Detect which cell encompasses the target text, then output its (x, y) center coordinate. 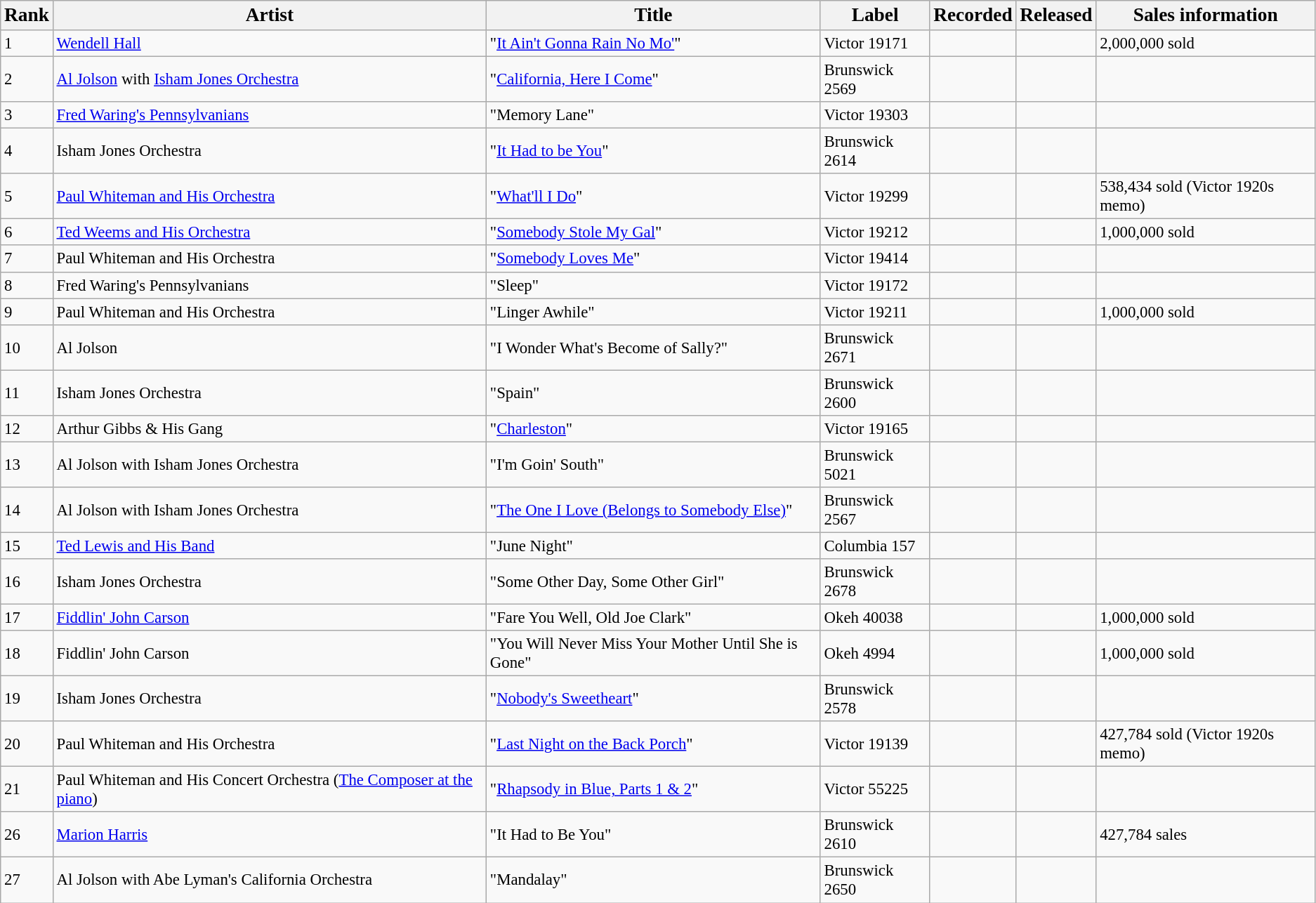
Brunswick 2578 (875, 699)
2,000,000 sold (1206, 44)
Brunswick 2567 (875, 510)
427,784 sales (1206, 834)
"Somebody Loves Me" (654, 259)
Al Jolson with Abe Lyman's California Orchestra (270, 881)
Victor 19139 (875, 744)
Marion Harris (270, 834)
21 (27, 789)
"It Had to be You" (654, 152)
"It Ain't Gonna Rain No Mo'" (654, 44)
"What'll I Do" (654, 197)
"You Will Never Miss Your Mother Until She is Gone" (654, 653)
"California, Here I Come" (654, 80)
Artist (270, 15)
4 (27, 152)
Brunswick 2600 (875, 393)
17 (27, 618)
Brunswick 2671 (875, 347)
"The One I Love (Belongs to Somebody Else)" (654, 510)
13 (27, 465)
Victor 19211 (875, 312)
Okeh 4994 (875, 653)
Recorded (973, 15)
14 (27, 510)
Brunswick 2614 (875, 152)
"It Had to Be You" (654, 834)
"Nobody's Sweetheart" (654, 699)
"I Wonder What's Become of Sally?" (654, 347)
18 (27, 653)
Brunswick 2678 (875, 581)
"Linger Awhile" (654, 312)
"Some Other Day, Some Other Girl" (654, 581)
2 (27, 80)
Sales information (1206, 15)
20 (27, 744)
427,784 sold (Victor 1920s memo) (1206, 744)
Victor 19303 (875, 115)
"Sleep" (654, 285)
"Mandalay" (654, 881)
3 (27, 115)
Victor 19414 (875, 259)
"Spain" (654, 393)
"Rhapsody in Blue, Parts 1 & 2" (654, 789)
Victor 19212 (875, 232)
15 (27, 546)
Released (1056, 15)
"Last Night on the Back Porch" (654, 744)
Brunswick 2610 (875, 834)
12 (27, 429)
Ted Lewis and His Band (270, 546)
19 (27, 699)
Wendell Hall (270, 44)
Paul Whiteman and His Concert Orchestra (The Composer at the piano) (270, 789)
16 (27, 581)
Victor 19165 (875, 429)
10 (27, 347)
Rank (27, 15)
Ted Weems and His Orchestra (270, 232)
Victor 19171 (875, 44)
Label (875, 15)
"I'm Goin' South" (654, 465)
7 (27, 259)
6 (27, 232)
11 (27, 393)
9 (27, 312)
Al Jolson (270, 347)
Victor 55225 (875, 789)
Title (654, 15)
Victor 19172 (875, 285)
Arthur Gibbs & His Gang (270, 429)
Brunswick 2650 (875, 881)
"Charleston" (654, 429)
27 (27, 881)
"Memory Lane" (654, 115)
Brunswick 2569 (875, 80)
1 (27, 44)
Brunswick 5021 (875, 465)
"June Night" (654, 546)
26 (27, 834)
5 (27, 197)
"Fare You Well, Old Joe Clark" (654, 618)
Okeh 40038 (875, 618)
Victor 19299 (875, 197)
538,434 sold (Victor 1920s memo) (1206, 197)
Columbia 157 (875, 546)
8 (27, 285)
"Somebody Stole My Gal" (654, 232)
